Identify which cell holds the provided text, then report its [X, Y] central coordinate. 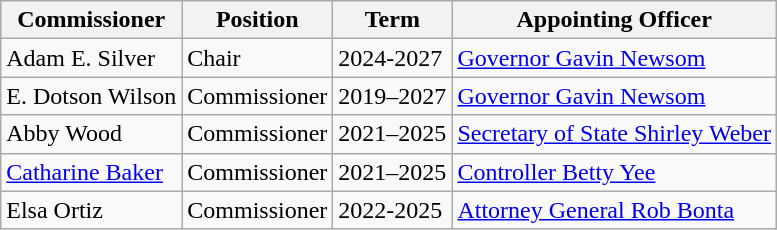
Appointing Officer [614, 20]
2022-2025 [392, 210]
E. Dotson Wilson [92, 96]
Chair [258, 58]
Abby Wood [92, 134]
Controller Betty Yee [614, 172]
Attorney General Rob Bonta [614, 210]
Adam E. Silver [92, 58]
Position [258, 20]
2024-2027 [392, 58]
Term [392, 20]
Catharine Baker [92, 172]
Secretary of State Shirley Weber [614, 134]
Elsa Ortiz [92, 210]
2019–2027 [392, 96]
